Return the [x, y] coordinate for the center point of the cell that contains the specified text.  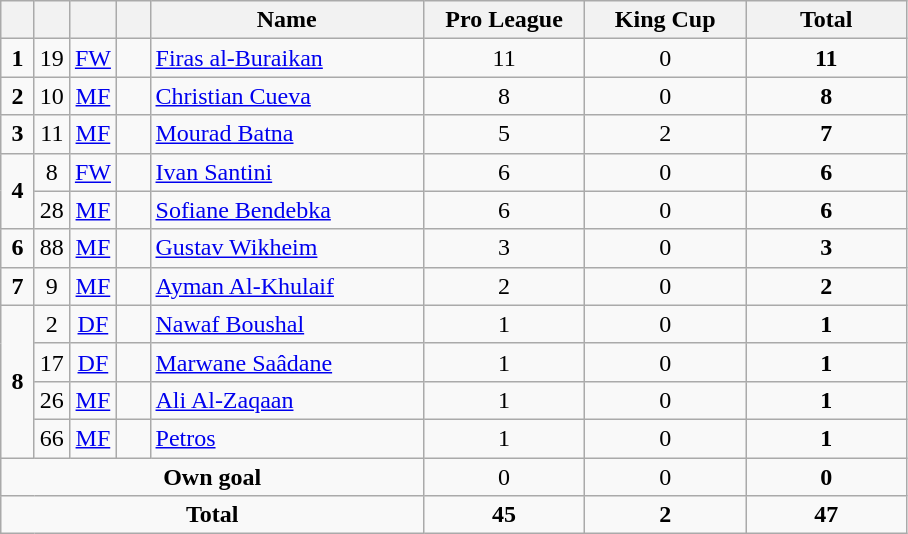
9 [52, 286]
5 [504, 134]
Sofiane Bendebka [287, 210]
Marwane Saâdane [287, 362]
88 [52, 248]
26 [52, 400]
Ayman Al-Khulaif [287, 286]
King Cup [666, 20]
4 [18, 191]
10 [52, 96]
Christian Cueva [287, 96]
Petros [287, 438]
45 [504, 515]
17 [52, 362]
Pro League [504, 20]
Nawaf Boushal [287, 324]
Ali Al-Zaqaan [287, 400]
Mourad Batna [287, 134]
Firas al-Buraikan [287, 58]
47 [826, 515]
Own goal [212, 477]
Gustav Wikheim [287, 248]
Name [287, 20]
Ivan Santini [287, 172]
19 [52, 58]
66 [52, 438]
28 [52, 210]
